From the cell containing the given text, extract its center point as [x, y] coordinate. 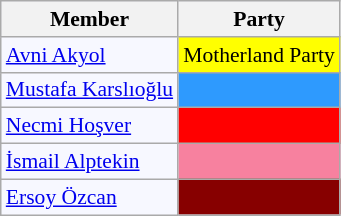
Motherland Party [259, 55]
Member [90, 19]
Necmi Hoşver [90, 126]
İsmail Alptekin [90, 162]
Mustafa Karslıoğlu [90, 90]
Avni Akyol [90, 55]
Ersoy Özcan [90, 197]
Party [259, 19]
